Identify which cell holds the provided text, then report its [X, Y] central coordinate. 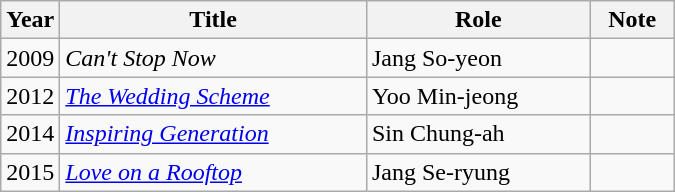
2014 [30, 134]
Role [478, 20]
Love on a Rooftop [214, 172]
2012 [30, 96]
2015 [30, 172]
Title [214, 20]
The Wedding Scheme [214, 96]
Yoo Min-jeong [478, 96]
Jang So-yeon [478, 58]
Inspiring Generation [214, 134]
Jang Se-ryung [478, 172]
Year [30, 20]
Sin Chung-ah [478, 134]
Can't Stop Now [214, 58]
2009 [30, 58]
Note [632, 20]
